Find where the given text appears and provide that cell's center as (x, y) coordinate. 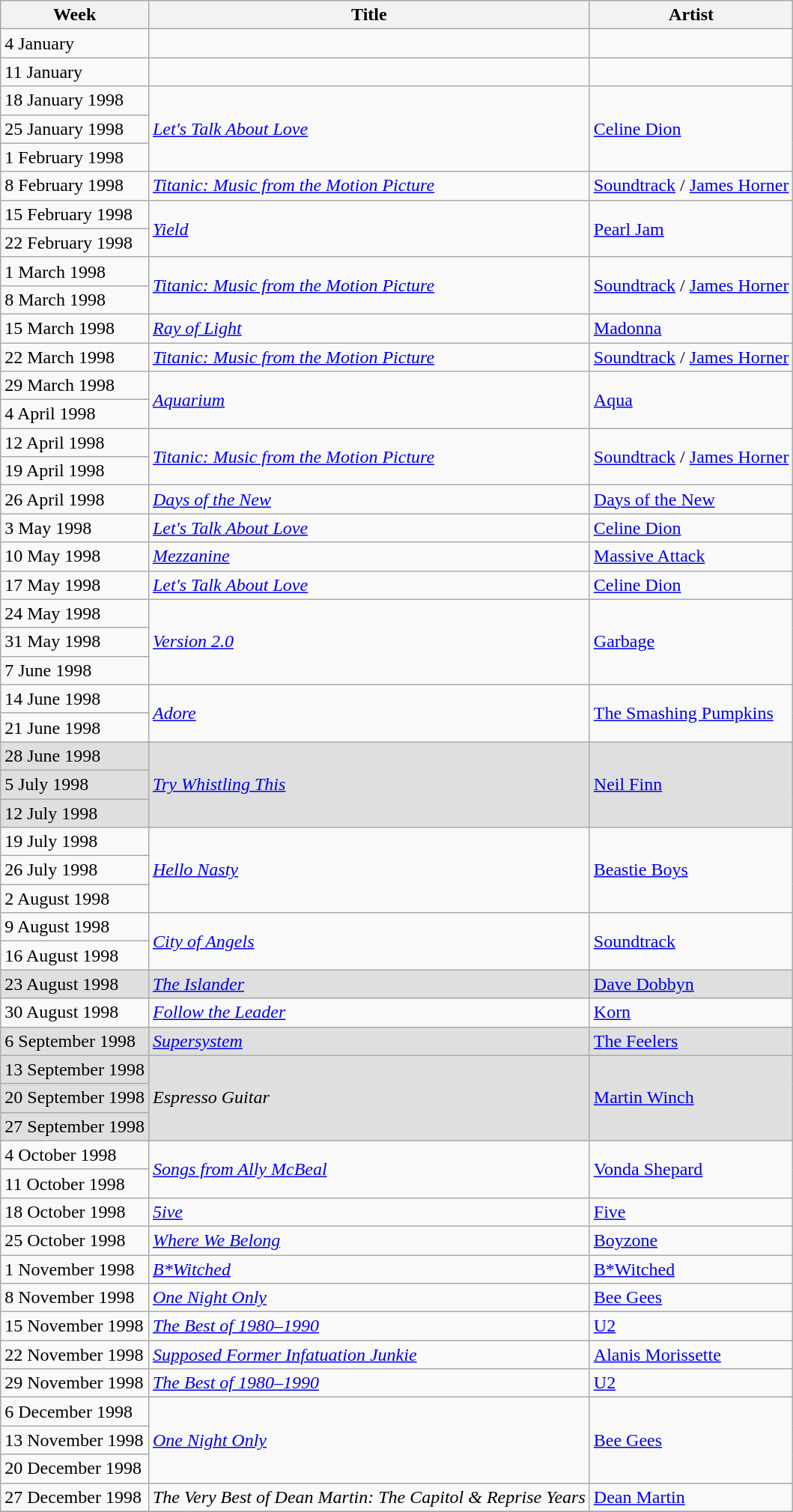
25 October 1998 (75, 1240)
10 May 1998 (75, 556)
Alanis Morissette (691, 1355)
Pearl Jam (691, 228)
Aquarium (368, 400)
Massive Attack (691, 556)
7 June 1998 (75, 670)
2 August 1998 (75, 899)
Title (368, 15)
Supposed Former Infatuation Junkie (368, 1355)
13 November 1998 (75, 1440)
8 March 1998 (75, 300)
18 October 1998 (75, 1212)
13 September 1998 (75, 1069)
25 January 1998 (75, 129)
Supersystem (368, 1041)
9 August 1998 (75, 927)
4 April 1998 (75, 414)
Five (691, 1212)
4 October 1998 (75, 1155)
City of Angels (368, 941)
The Smashing Pumpkins (691, 713)
15 November 1998 (75, 1326)
19 July 1998 (75, 842)
21 June 1998 (75, 727)
12 July 1998 (75, 813)
23 August 1998 (75, 984)
17 May 1998 (75, 585)
Songs from Ally McBeal (368, 1169)
28 June 1998 (75, 756)
Follow the Leader (368, 1012)
Artist (691, 15)
14 June 1998 (75, 699)
Try Whistling This (368, 784)
Version 2.0 (368, 642)
31 May 1998 (75, 642)
16 August 1998 (75, 956)
30 August 1998 (75, 1012)
Korn (691, 1012)
15 February 1998 (75, 214)
Boyzone (691, 1240)
8 November 1998 (75, 1298)
27 December 1998 (75, 1497)
Garbage (691, 642)
Vonda Shepard (691, 1169)
Mezzanine (368, 556)
Aqua (691, 400)
26 July 1998 (75, 870)
22 March 1998 (75, 357)
Neil Finn (691, 784)
4 January (75, 43)
Espresso Guitar (368, 1098)
22 November 1998 (75, 1355)
11 January (75, 72)
12 April 1998 (75, 443)
11 October 1998 (75, 1183)
18 January 1998 (75, 100)
Beastie Boys (691, 870)
1 February 1998 (75, 157)
26 April 1998 (75, 500)
8 February 1998 (75, 186)
Martin Winch (691, 1098)
Where We Belong (368, 1240)
1 March 1998 (75, 271)
24 May 1998 (75, 613)
Dean Martin (691, 1497)
1 November 1998 (75, 1269)
5ive (368, 1212)
Dave Dobbyn (691, 984)
6 December 1998 (75, 1412)
27 September 1998 (75, 1126)
Soundtrack (691, 941)
3 May 1998 (75, 528)
29 March 1998 (75, 386)
Week (75, 15)
The Islander (368, 984)
19 April 1998 (75, 471)
6 September 1998 (75, 1041)
29 November 1998 (75, 1383)
22 February 1998 (75, 243)
20 December 1998 (75, 1469)
20 September 1998 (75, 1098)
The Feelers (691, 1041)
Yield (368, 228)
5 July 1998 (75, 784)
15 March 1998 (75, 328)
Hello Nasty (368, 870)
Madonna (691, 328)
Adore (368, 713)
The Very Best of Dean Martin: The Capitol & Reprise Years (368, 1497)
Ray of Light (368, 328)
